Capture the cell that displays the provided text and extract its [X, Y] central coordinate. 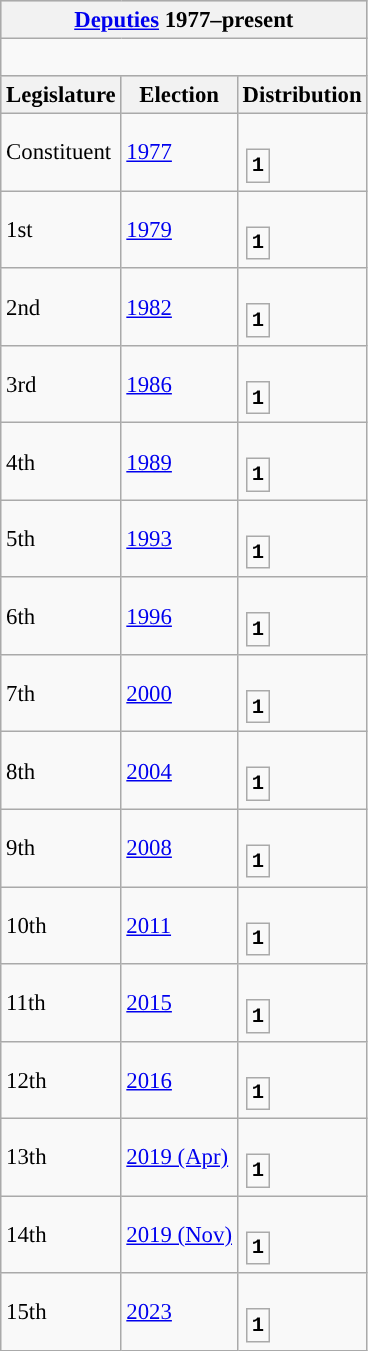
9th [61, 848]
Constituent [61, 152]
1989 [179, 462]
2019 (Nov) [179, 1234]
1979 [179, 230]
2015 [179, 1002]
7th [61, 694]
8th [61, 770]
11th [61, 1002]
2nd [61, 306]
14th [61, 1234]
1st [61, 230]
1993 [179, 538]
Legislature [61, 95]
2011 [179, 926]
3rd [61, 384]
1986 [179, 384]
2023 [179, 1312]
10th [61, 926]
15th [61, 1312]
6th [61, 616]
2008 [179, 848]
2016 [179, 1080]
1982 [179, 306]
2000 [179, 694]
13th [61, 1158]
1996 [179, 616]
1977 [179, 152]
2004 [179, 770]
4th [61, 462]
12th [61, 1080]
Distribution [302, 95]
Deputies 1977–present [184, 20]
5th [61, 538]
Election [179, 95]
2019 (Apr) [179, 1158]
